Provide the (X, Y) coordinate of the cell's center where the given text is located.  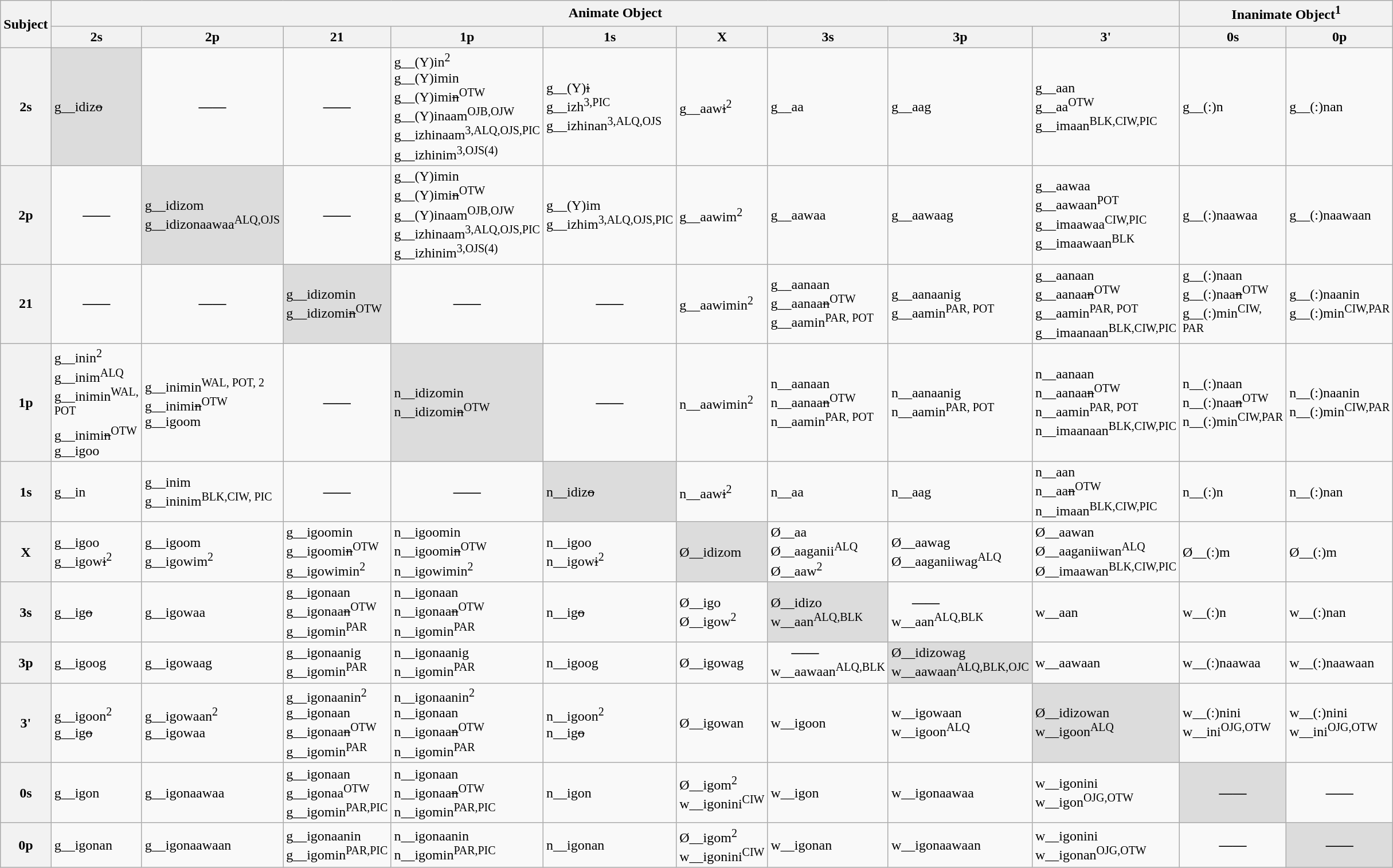
g__in (96, 492)
Inanimate Object1 (1286, 14)
g__aawaag__aawaanPOTg__imaawaaCIW,PICg__imaawaanBLK (1105, 215)
n__aawimin2 (722, 402)
g__(:)n (1233, 107)
——w__aanALQ,BLK (960, 612)
w__igoniniw__igonanOJG,OTW (1105, 845)
n__igoon__igowi2 (609, 552)
Ø__idizom (722, 552)
g__igonaang__igonaanOTWg__igominPAR (337, 612)
n__igoon2n__igo (609, 724)
g__aawimin2 (722, 304)
Ø__igowan (722, 724)
w__(:)nan (1340, 612)
g__igowaan2g__igowaa (212, 724)
w__igowaanw__igoonALQ (960, 724)
n__igoog (609, 663)
n__igon (609, 792)
g__idizomg__idizonaawaaALQ,OJS (212, 215)
g__igon (96, 792)
Ø__idizowanw__igoonALQ (1105, 724)
g__(:)naawaan (1340, 215)
w__igonaawaa (960, 792)
w__aan (1105, 612)
g__aawaa (828, 215)
n__igonaann__igonaanOTWn__igominPAR (467, 612)
Subject (26, 24)
w__aawaan (1105, 663)
g__(Y)in2g__(Y)iming__(Y)iminOTWg__(Y)inaamOJB,OJWg__izhinaam3,ALQ,OJS,PICg__izhinim3,OJS(4) (467, 107)
g__aanaang__aanaanOTWg__aaminPAR, POT (828, 304)
g__igonaanin2g__igonaang__igonaanOTWg__igominPAR (337, 724)
Ø__igoØ__igow2 (722, 612)
Ø__aawagØ__aaganiiwagALQ (960, 552)
g__idizo (96, 107)
n__aanaann__aanaanOTWn__aaminPAR, POT (828, 402)
Ø__idizow__aanALQ,BLK (828, 612)
n__(:)nan (1340, 492)
Animate Object (615, 14)
g__igonaaning__igominPAR,PIC (337, 845)
g__igonaawaan (212, 845)
n__(:)naaninn__(:)minCIW,PAR (1340, 402)
g__(:)naang__(:)naanOTWg__(:)minCIW, PAR (1233, 304)
g__aawaag (960, 215)
n__aa (828, 492)
g__igoomg__igowim2 (212, 552)
n__igonan (609, 845)
n__idizominn__idizominOTW (467, 402)
g__igonaawaa (212, 792)
g__aawi2 (722, 107)
n__igonaanign__igominPAR (467, 663)
g__igonaanigg__igominPAR (337, 663)
n__aanaann__aanaanOTWn__aaminPAR, POTn__imaanaanBLK,CIW,PIC (1105, 402)
g__inimg__ininimBLK,CIW, PIC (212, 492)
g__(Y)iming__(Y)iminOTWg__(Y)inaamOJB,OJWg__izhinaam3,ALQ,OJS,PICg__izhinim3,OJS(4) (467, 215)
g__(:)naawaa (1233, 215)
g__idizoming__idizominOTW (337, 304)
n__aawi2 (722, 492)
g__aag (960, 107)
n__(:)naann__(:)naanOTWn__(:)minCIW,PAR (1233, 402)
g__aanaanigg__aaminPAR, POT (960, 304)
g__igowaa (212, 612)
g__(Y)img__izhim3,ALQ,OJS,PIC (609, 215)
g__(:)nan (1340, 107)
w__(:)n (1233, 612)
g__(Y)ig__izh3,PICg__izhinan3,ALQ,OJS (609, 107)
g__igooming__igoominOTWg__igowimin2 (337, 552)
n__aag (960, 492)
Ø__aaØ__aaganiiALQØ__aaw2 (828, 552)
g__(:)naaning__(:)minCIW,PAR (1340, 304)
n__aanaanign__aaminPAR, POT (960, 402)
g__igo (96, 612)
Ø__igowag (722, 663)
w__igoon (828, 724)
g__inin2g__inimALQg__iniminWAL, POTg__iniminOTWg__igoo (96, 402)
w__igoniniw__igonOJG,OTW (1105, 792)
n__igonaanin2n__igonaann__igonaanOTWn__igominPAR (467, 724)
g__igonaang__igonaaOTWg__igominPAR,PIC (337, 792)
g__aang__aaOTWg__imaanBLK,CIW,PIC (1105, 107)
w__igonan (828, 845)
n__idizo (609, 492)
g__igowaag (212, 663)
w__(:)naawaan (1340, 663)
w__igonaawaan (960, 845)
Ø__idizowagw__aawaanALQ,BLK,OJC (960, 663)
g__igoog (96, 663)
n__igonaann__igonaanOTWn__igominPAR,PIC (467, 792)
n__aann__aanOTWn__imaanBLK,CIW,PIC (1105, 492)
n__(:)n (1233, 492)
——w__aawaanALQ,BLK (828, 663)
g__igoon2g__igo (96, 724)
w__(:)naawaa (1233, 663)
Ø__aawanØ__aaganiiwanALQØ__imaawanBLK,CIW,PIC (1105, 552)
n__igoominn__igoominOTWn__igowimin2 (467, 552)
g__iniminWAL, POT, 2g__iniminOTWg__igoom (212, 402)
w__igon (828, 792)
g__aawim2 (722, 215)
g__aa (828, 107)
n__igo (609, 612)
n__igonaaninn__igominPAR,PIC (467, 845)
g__aanaang__aanaanOTWg__aaminPAR, POTg__imaanaanBLK,CIW,PIC (1105, 304)
g__igonan (96, 845)
g__igoog__igowi2 (96, 552)
